Find where the given text appears and provide that cell's center as (x, y) coordinate. 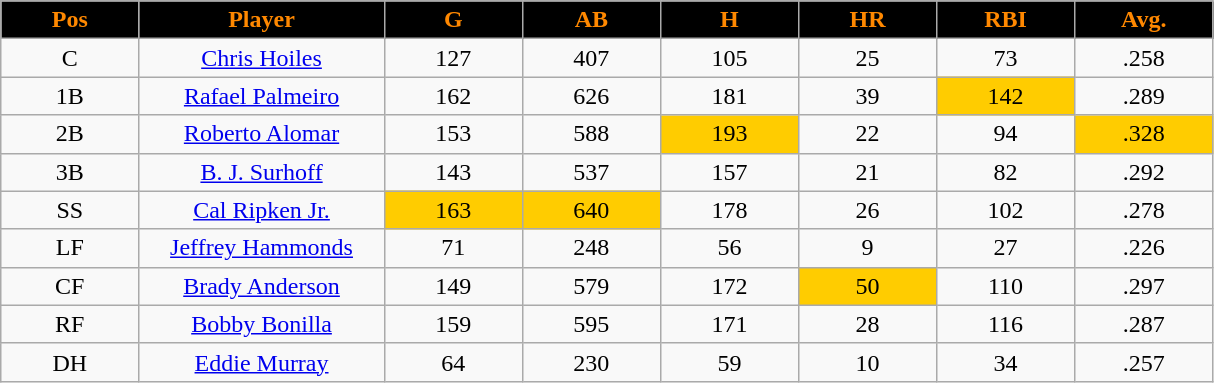
Player (262, 20)
39 (867, 96)
116 (1006, 324)
2B (70, 134)
Pos (70, 20)
Avg. (1144, 20)
248 (591, 248)
588 (591, 134)
142 (1006, 96)
25 (867, 58)
537 (591, 172)
143 (453, 172)
.289 (1144, 96)
LF (70, 248)
.278 (1144, 210)
Cal Ripken Jr. (262, 210)
Jeffrey Hammonds (262, 248)
640 (591, 210)
59 (729, 362)
RBI (1006, 20)
SS (70, 210)
26 (867, 210)
Bobby Bonilla (262, 324)
626 (591, 96)
163 (453, 210)
G (453, 20)
181 (729, 96)
105 (729, 58)
56 (729, 248)
110 (1006, 286)
.258 (1144, 58)
595 (591, 324)
50 (867, 286)
162 (453, 96)
.297 (1144, 286)
159 (453, 324)
157 (729, 172)
DH (70, 362)
64 (453, 362)
HR (867, 20)
27 (1006, 248)
.226 (1144, 248)
10 (867, 362)
82 (1006, 172)
RF (70, 324)
172 (729, 286)
579 (591, 286)
Chris Hoiles (262, 58)
AB (591, 20)
1B (70, 96)
73 (1006, 58)
22 (867, 134)
.328 (1144, 134)
.257 (1144, 362)
9 (867, 248)
102 (1006, 210)
71 (453, 248)
Brady Anderson (262, 286)
171 (729, 324)
3B (70, 172)
21 (867, 172)
Eddie Murray (262, 362)
407 (591, 58)
153 (453, 134)
B. J. Surhoff (262, 172)
.287 (1144, 324)
230 (591, 362)
Rafael Palmeiro (262, 96)
149 (453, 286)
127 (453, 58)
Roberto Alomar (262, 134)
H (729, 20)
28 (867, 324)
178 (729, 210)
34 (1006, 362)
193 (729, 134)
C (70, 58)
.292 (1144, 172)
CF (70, 286)
94 (1006, 134)
